Extract the [x, y] coordinate from the center of the cell holding the provided text.  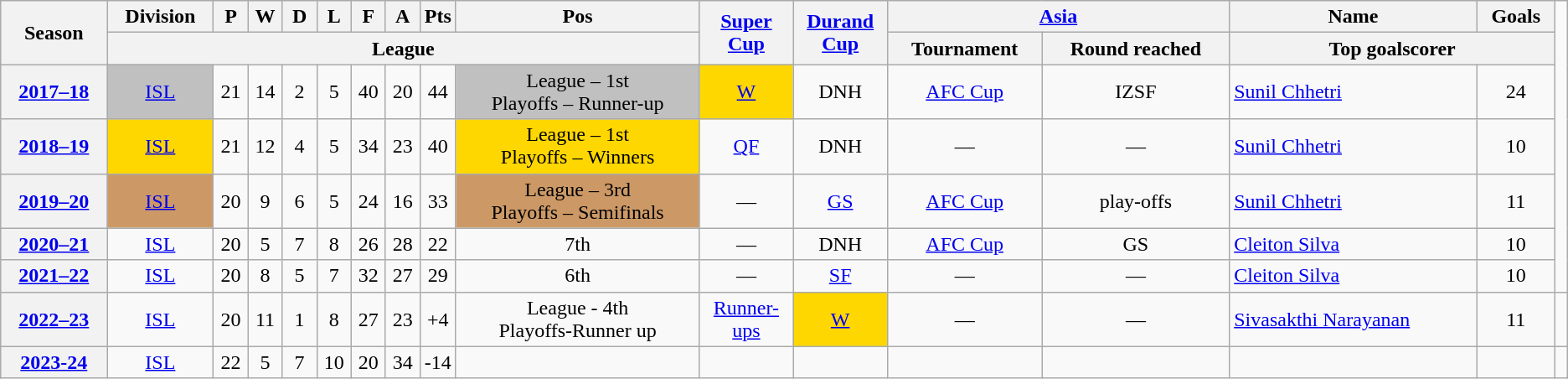
14 [265, 92]
12 [265, 146]
2023-24 [54, 362]
29 [437, 276]
2018–19 [54, 146]
Round reached [1136, 49]
4 [300, 146]
QF [746, 146]
IZSF [1136, 92]
32 [369, 276]
League – 1stPlayoffs – Winners [577, 146]
Tournament [965, 49]
League – 1stPlayoffs – Runner-up [577, 92]
L [333, 17]
Asia [1058, 17]
Pts [437, 17]
44 [437, 92]
Sivasakthi Narayanan [1354, 319]
D [300, 17]
Runner-ups [746, 319]
P [231, 17]
6 [300, 201]
SF [840, 276]
Durand Cup [840, 33]
Division [161, 17]
Super Cup [746, 33]
A [402, 17]
League [404, 49]
9 [265, 201]
28 [402, 244]
6th [577, 276]
33 [437, 201]
1 [300, 319]
-14 [437, 362]
play-offs [1136, 201]
Top goalscorer [1392, 49]
2022–23 [54, 319]
2 [300, 92]
+4 [437, 319]
Goals [1516, 17]
2019–20 [54, 201]
2020–21 [54, 244]
League - 4thPlayoffs-Runner up [577, 319]
Name [1354, 17]
League – 3rdPlayoffs – Semifinals [577, 201]
7th [577, 244]
F [369, 17]
16 [402, 201]
Season [54, 33]
26 [369, 244]
2021–22 [54, 276]
Pos [577, 17]
2017–18 [54, 92]
